Return the [X, Y] coordinate for the center point of the cell that contains the specified text.  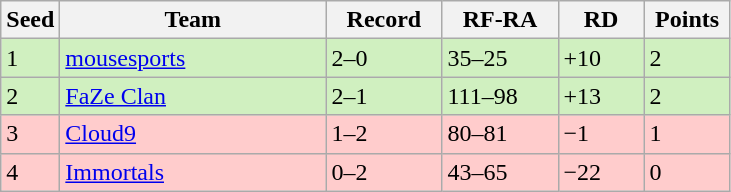
+10 [601, 58]
Immortals [193, 172]
1–2 [384, 134]
2–1 [384, 96]
FaZe Clan [193, 96]
2–0 [384, 58]
Record [384, 20]
Seed [30, 20]
Cloud9 [193, 134]
80–81 [500, 134]
35–25 [500, 58]
RD [601, 20]
mousesports [193, 58]
Team [193, 20]
43–65 [500, 172]
−22 [601, 172]
Points [687, 20]
0–2 [384, 172]
0 [687, 172]
4 [30, 172]
111–98 [500, 96]
3 [30, 134]
RF-RA [500, 20]
+13 [601, 96]
−1 [601, 134]
